Pinpoint the cell where the given text exists, returning its (x, y) midpoint coordinate. 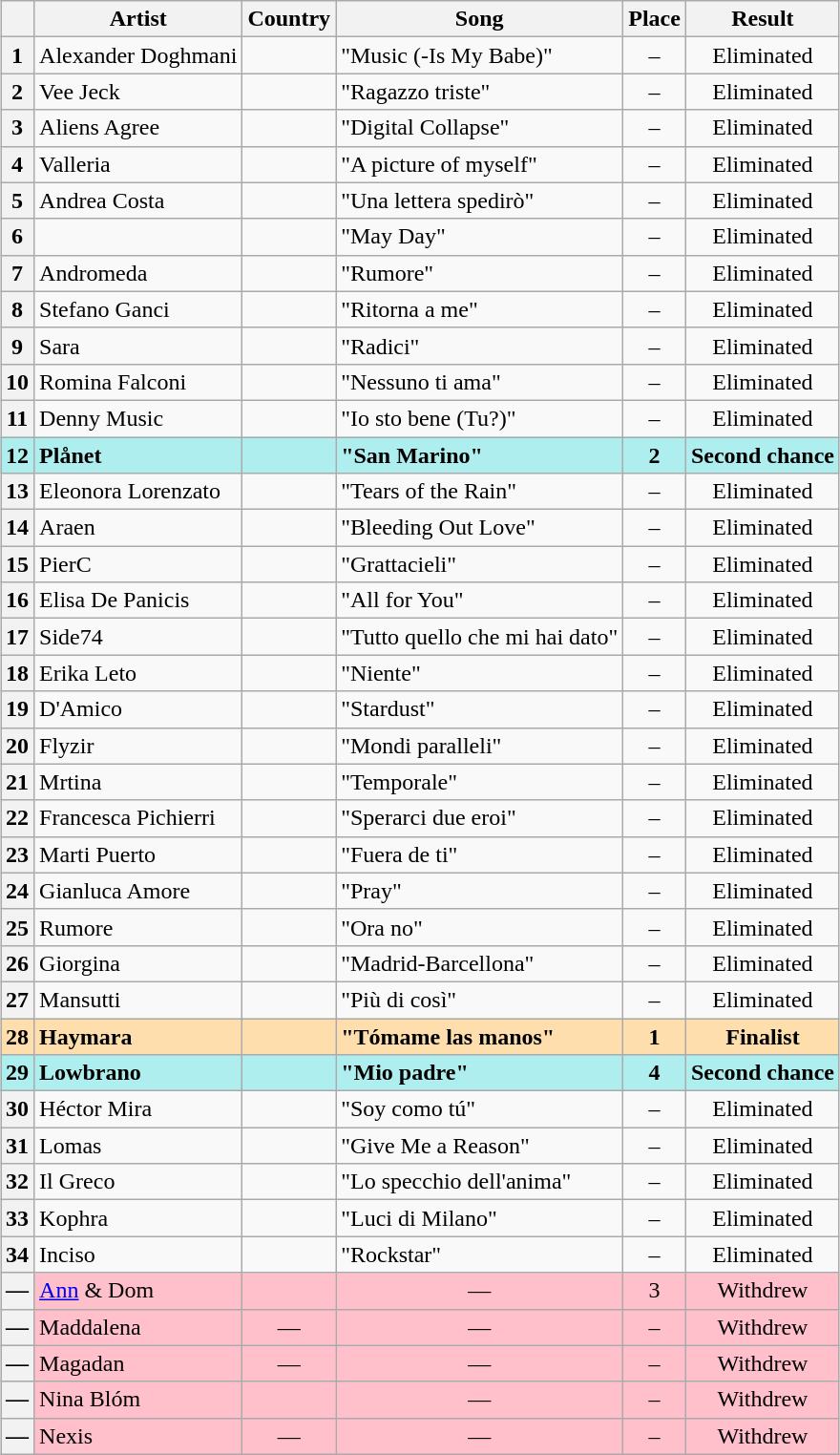
29 (17, 1073)
Lowbrano (138, 1073)
Inciso (138, 1255)
D'Amico (138, 709)
"Ragazzo triste" (479, 92)
"Bleeding Out Love" (479, 528)
14 (17, 528)
Aliens Agree (138, 128)
"Mio padre" (479, 1073)
6 (17, 237)
Mansutti (138, 1000)
Eleonora Lorenzato (138, 492)
Héctor Mira (138, 1109)
Gianluca Amore (138, 891)
Ann & Dom (138, 1291)
Andromeda (138, 273)
24 (17, 891)
Country (289, 19)
Artist (138, 19)
5 (17, 200)
12 (17, 455)
17 (17, 637)
34 (17, 1255)
33 (17, 1218)
28 (17, 1036)
Araen (138, 528)
19 (17, 709)
"Una lettera spedirò" (479, 200)
13 (17, 492)
Result (762, 19)
"A picture of myself" (479, 164)
22 (17, 818)
10 (17, 382)
"Niente" (479, 673)
Vee Jeck (138, 92)
30 (17, 1109)
Alexander Doghmani (138, 55)
Flyzir (138, 746)
Nina Blóm (138, 1400)
Erika Leto (138, 673)
Sara (138, 346)
Maddalena (138, 1327)
"Temporale" (479, 782)
"San Marino" (479, 455)
31 (17, 1146)
7 (17, 273)
Stefano Ganci (138, 309)
"Io sto bene (Tu?)" (479, 418)
Haymara (138, 1036)
Place (655, 19)
Marti Puerto (138, 854)
32 (17, 1182)
11 (17, 418)
Finalist (762, 1036)
Lomas (138, 1146)
"Lo specchio dell'anima" (479, 1182)
16 (17, 601)
"Grattacieli" (479, 564)
25 (17, 927)
Francesca Pichierri (138, 818)
"Madrid-Barcellona" (479, 963)
"Rockstar" (479, 1255)
Song (479, 19)
27 (17, 1000)
"Fuera de ti" (479, 854)
Elisa De Panicis (138, 601)
9 (17, 346)
"All for You" (479, 601)
Plånet (138, 455)
"Radici" (479, 346)
"Rumore" (479, 273)
"Pray" (479, 891)
"Give Me a Reason" (479, 1146)
"Tómame las manos" (479, 1036)
8 (17, 309)
PierC (138, 564)
26 (17, 963)
Rumore (138, 927)
"Nessuno ti ama" (479, 382)
Side74 (138, 637)
"Luci di Milano" (479, 1218)
15 (17, 564)
"Sperarci due eroi" (479, 818)
Valleria (138, 164)
"Ritorna a me" (479, 309)
18 (17, 673)
Denny Music (138, 418)
Magadan (138, 1363)
Giorgina (138, 963)
20 (17, 746)
23 (17, 854)
Kophra (138, 1218)
Mrtina (138, 782)
21 (17, 782)
Nexis (138, 1436)
"Stardust" (479, 709)
"Mondi paralleli" (479, 746)
Andrea Costa (138, 200)
Il Greco (138, 1182)
"Tutto quello che mi hai dato" (479, 637)
"Più di così" (479, 1000)
"Soy como tú" (479, 1109)
"May Day" (479, 237)
"Music (-Is My Babe)" (479, 55)
Romina Falconi (138, 382)
"Ora no" (479, 927)
"Digital Collapse" (479, 128)
"Tears of the Rain" (479, 492)
